Scan for the cell matching the given text and deliver its [X, Y] coordinate at center. 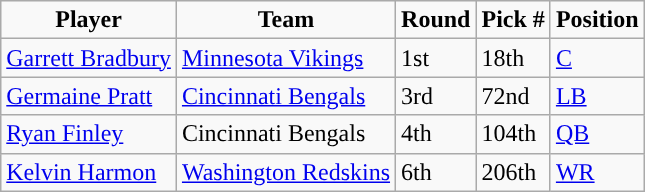
3rd [436, 96]
4th [436, 134]
LB [597, 96]
Player [89, 20]
Germaine Pratt [89, 96]
206th [513, 172]
Position [597, 20]
Washington Redskins [286, 172]
104th [513, 134]
6th [436, 172]
Garrett Bradbury [89, 58]
Ryan Finley [89, 134]
Round [436, 20]
C [597, 58]
Minnesota Vikings [286, 58]
Kelvin Harmon [89, 172]
1st [436, 58]
18th [513, 58]
Team [286, 20]
Pick # [513, 20]
QB [597, 134]
WR [597, 172]
72nd [513, 96]
